Locate the cell with the specified text and output its (x, y) center coordinate. 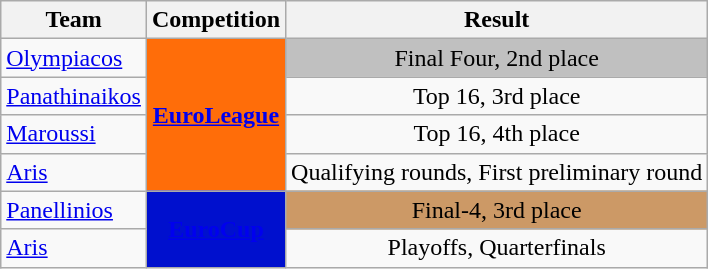
Top 16, 4th place (497, 134)
Team (74, 20)
Competition (216, 20)
Qualifying rounds, First preliminary round (497, 172)
Playoffs, Quarterfinals (497, 248)
EuroCup (216, 229)
Panellinios (74, 210)
Olympiacos (74, 58)
EuroLeague (216, 115)
Final Four, 2nd place (497, 58)
Final-4, 3rd place (497, 210)
Maroussi (74, 134)
Top 16, 3rd place (497, 96)
Result (497, 20)
Panathinaikos (74, 96)
